Pinpoint the cell where the given text exists, returning its (x, y) midpoint coordinate. 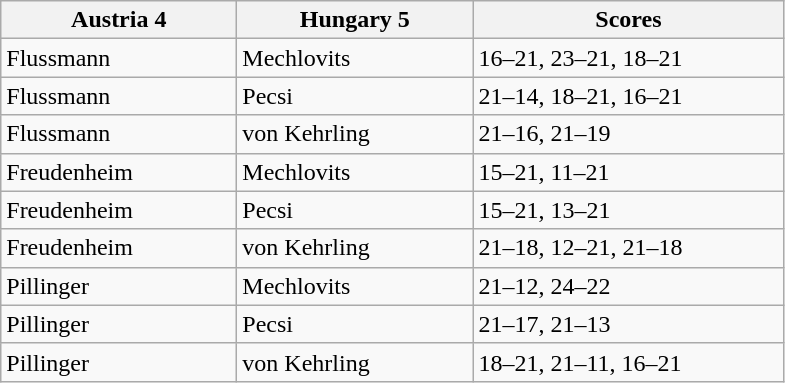
16–21, 23–21, 18–21 (628, 58)
18–21, 21–11, 16–21 (628, 362)
Austria 4 (119, 20)
Scores (628, 20)
15–21, 13–21 (628, 210)
21–12, 24–22 (628, 286)
21–16, 21–19 (628, 134)
Hungary 5 (355, 20)
21–14, 18–21, 16–21 (628, 96)
21–18, 12–21, 21–18 (628, 248)
15–21, 11–21 (628, 172)
21–17, 21–13 (628, 324)
